Detect which cell encompasses the target text, then output its [x, y] center coordinate. 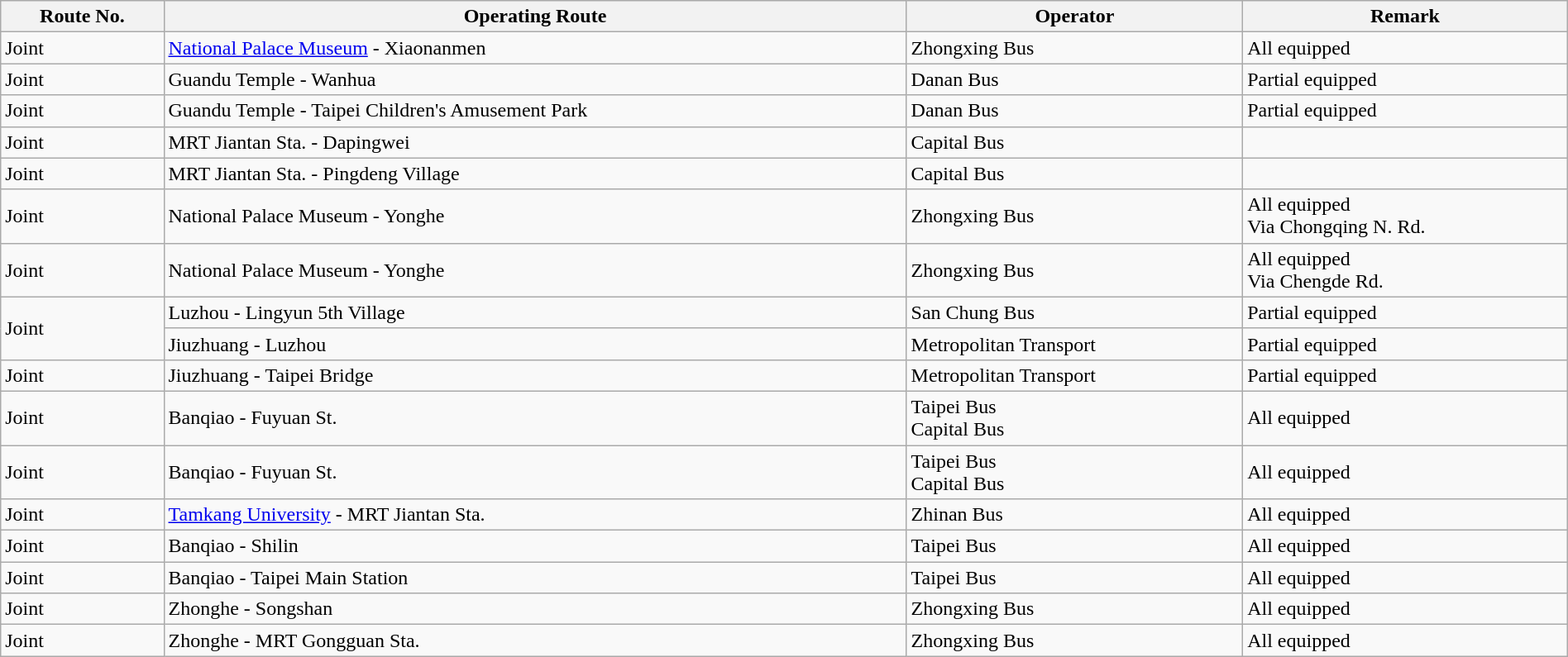
Guandu Temple - Wanhua [535, 79]
San Chung Bus [1075, 312]
Route No. [83, 17]
All equippedVia Chongqing N. Rd. [1406, 217]
Luzhou - Lingyun 5th Village [535, 312]
Jiuzhuang - Taipei Bridge [535, 375]
Zhonghe - Songshan [535, 609]
Zhinan Bus [1075, 515]
Operating Route [535, 17]
National Palace Museum - Xiaonanmen [535, 48]
Guandu Temple - Taipei Children's Amusement Park [535, 111]
MRT Jiantan Sta. - Pingdeng Village [535, 174]
Jiuzhuang - Luzhou [535, 344]
MRT Jiantan Sta. - Dapingwei [535, 142]
Banqiao - Taipei Main Station [535, 578]
Operator [1075, 17]
Zhonghe - MRT Gongguan Sta. [535, 640]
Tamkang University - MRT Jiantan Sta. [535, 515]
All equippedVia Chengde Rd. [1406, 269]
Banqiao - Shilin [535, 546]
Remark [1406, 17]
